Output the (X, Y) coordinate of the center of the cell containing the given text.  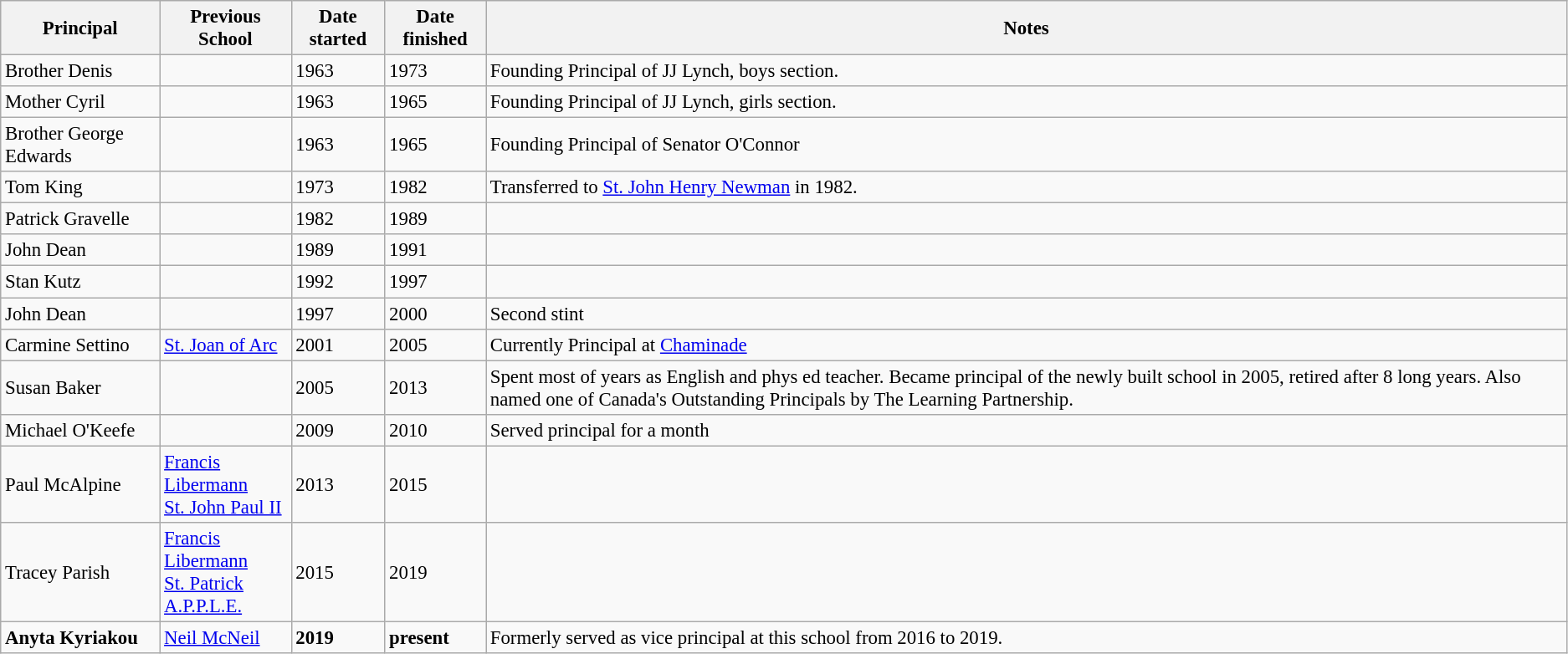
Neil McNeil (226, 637)
Michael O'Keefe (80, 430)
Previous School (226, 28)
1991 (435, 250)
Paul McAlpine (80, 484)
Brother George Edwards (80, 146)
2009 (338, 430)
Date started (338, 28)
Currently Principal at Chaminade (1026, 345)
2000 (435, 314)
Patrick Gravelle (80, 219)
Susan Baker (80, 388)
2001 (338, 345)
Tracey Parish (80, 572)
Francis LibermannSt. John Paul II (226, 484)
Mother Cyril (80, 102)
Date finished (435, 28)
Founding Principal of Senator O'Connor (1026, 146)
Formerly served as vice principal at this school from 2016 to 2019. (1026, 637)
St. Joan of Arc (226, 345)
Brother Denis (80, 71)
present (435, 637)
Tom King (80, 187)
Anyta Kyriakou (80, 637)
Founding Principal of JJ Lynch, girls section. (1026, 102)
Second stint (1026, 314)
2010 (435, 430)
Stan Kutz (80, 282)
Carmine Settino (80, 345)
1992 (338, 282)
Francis LibermannSt. PatrickA.P.P.L.E. (226, 572)
Founding Principal of JJ Lynch, boys section. (1026, 71)
Transferred to St. John Henry Newman in 1982. (1026, 187)
Served principal for a month (1026, 430)
Notes (1026, 28)
Principal (80, 28)
